Determine the (X, Y) coordinate at the center of the cell enclosing the given text.  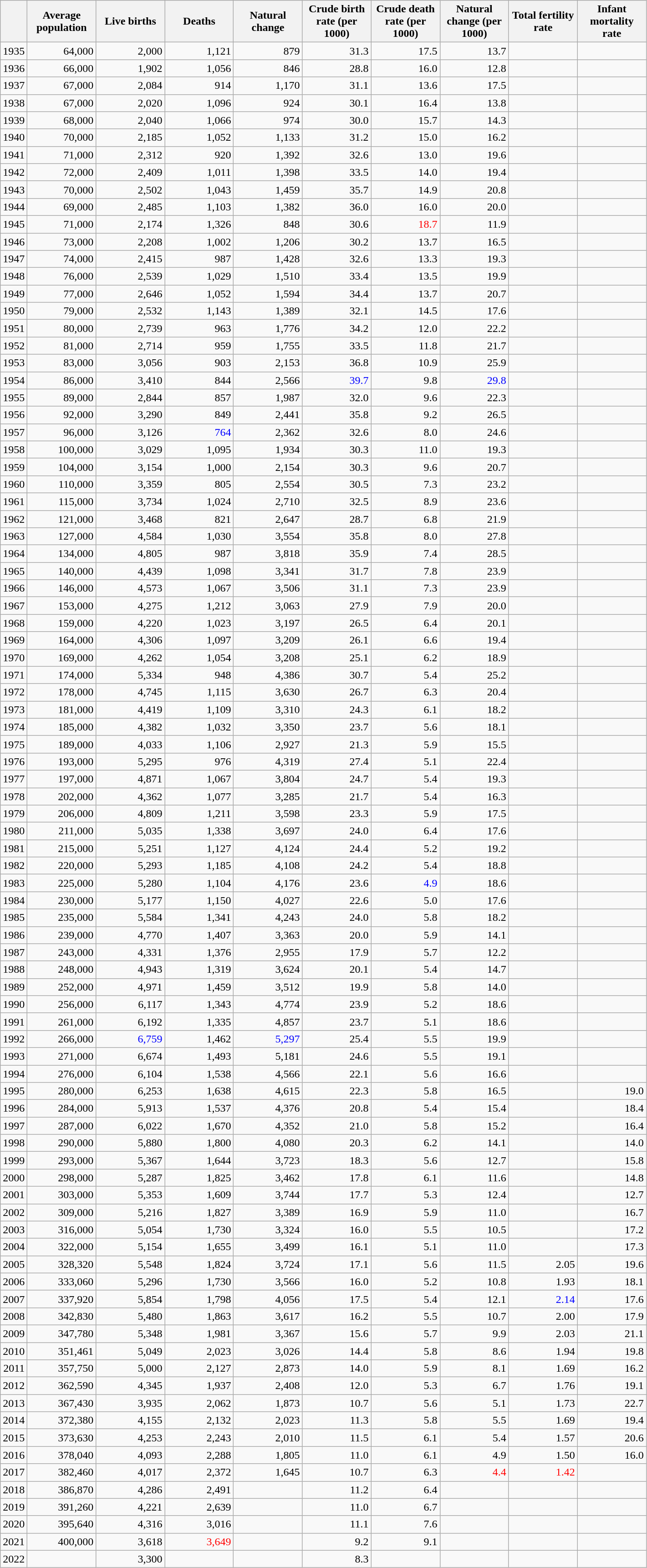
1,023 (199, 623)
5,049 (130, 1351)
220,000 (62, 866)
2009 (14, 1333)
1,341 (199, 918)
1,143 (199, 311)
395,640 (62, 1524)
4,017 (130, 1472)
1,824 (199, 1264)
805 (199, 484)
3,363 (268, 935)
12.8 (474, 68)
27.8 (474, 536)
1,133 (268, 138)
18.8 (474, 866)
30.2 (337, 242)
1973 (14, 710)
193,000 (62, 761)
3,208 (268, 658)
298,000 (62, 1178)
2,243 (199, 1438)
1987 (14, 952)
378,040 (62, 1455)
1,095 (199, 449)
115,000 (62, 501)
1974 (14, 727)
3,063 (268, 606)
89,000 (62, 398)
6,022 (130, 1126)
2,646 (130, 294)
252,000 (62, 987)
1946 (14, 242)
2010 (14, 1351)
1,428 (268, 259)
3,026 (268, 1351)
1996 (14, 1108)
5,295 (130, 761)
146,000 (62, 588)
5,854 (130, 1299)
Crude death rate (per 1000) (405, 21)
3,290 (130, 415)
1.50 (543, 1455)
848 (268, 224)
7.4 (405, 554)
2,185 (130, 138)
1,343 (199, 1004)
4,331 (130, 952)
3,468 (130, 519)
1,981 (199, 1333)
11.8 (405, 346)
7.6 (405, 1524)
31.2 (337, 138)
127,000 (62, 536)
18.7 (405, 224)
36.8 (337, 363)
3,630 (268, 692)
17.8 (337, 1178)
1938 (14, 103)
21.0 (337, 1126)
4,615 (268, 1091)
230,000 (62, 900)
1,645 (268, 1472)
1.76 (543, 1386)
1950 (14, 311)
1,510 (268, 276)
1988 (14, 970)
3,624 (268, 970)
27.4 (337, 761)
4,080 (268, 1143)
3,300 (130, 1559)
4,774 (268, 1004)
1964 (14, 554)
8.6 (474, 1351)
4,286 (130, 1490)
2,362 (268, 432)
357,750 (62, 1369)
10.9 (405, 363)
3,723 (268, 1160)
4,809 (130, 814)
1,115 (199, 692)
1,902 (130, 68)
2,714 (130, 346)
391,260 (62, 1507)
34.2 (337, 328)
4,382 (130, 727)
846 (268, 68)
1,398 (268, 172)
963 (199, 328)
185,000 (62, 727)
1,493 (199, 1056)
1995 (14, 1091)
1,029 (199, 276)
1943 (14, 189)
8.9 (405, 501)
2011 (14, 1369)
1970 (14, 658)
189,000 (62, 744)
1,211 (199, 814)
1951 (14, 328)
2002 (14, 1212)
2,312 (130, 155)
4,419 (130, 710)
903 (199, 363)
68,000 (62, 120)
914 (199, 86)
9.8 (405, 380)
5,280 (130, 883)
16.9 (337, 1212)
5,251 (130, 848)
5,480 (130, 1316)
351,461 (62, 1351)
1945 (14, 224)
1984 (14, 900)
3,341 (268, 571)
1,150 (199, 900)
21.3 (337, 744)
2005 (14, 1264)
1,655 (199, 1247)
1965 (14, 571)
28.5 (474, 554)
225,000 (62, 883)
1,104 (199, 883)
844 (199, 380)
2,409 (130, 172)
3,598 (268, 814)
1935 (14, 51)
13.0 (405, 155)
1993 (14, 1056)
4,805 (130, 554)
2.14 (543, 1299)
243,000 (62, 952)
1936 (14, 68)
1.94 (543, 1351)
1972 (14, 692)
15.7 (405, 120)
2007 (14, 1299)
1,024 (199, 501)
2006 (14, 1282)
1941 (14, 155)
386,870 (62, 1490)
20.6 (612, 1438)
2.03 (543, 1333)
9.1 (405, 1542)
22.7 (612, 1403)
Natural change (per 1000) (474, 21)
13.6 (405, 86)
8.3 (337, 1559)
13.8 (474, 103)
5,216 (130, 1212)
5,000 (130, 1369)
2,441 (268, 415)
Average population (62, 21)
821 (199, 519)
25.9 (474, 363)
100,000 (62, 449)
74,000 (62, 259)
2008 (14, 1316)
1,054 (199, 658)
276,000 (62, 1073)
96,000 (62, 432)
1997 (14, 1126)
2,040 (130, 120)
1991 (14, 1021)
26.7 (337, 692)
5,181 (268, 1056)
3,554 (268, 536)
367,430 (62, 1403)
5,297 (268, 1039)
1,644 (199, 1160)
4,566 (268, 1073)
17.7 (337, 1195)
256,000 (62, 1004)
1998 (14, 1143)
1990 (14, 1004)
7.8 (405, 571)
178,000 (62, 692)
76,000 (62, 276)
248,000 (62, 970)
3,818 (268, 554)
5,913 (130, 1108)
1975 (14, 744)
6.8 (405, 519)
2,020 (130, 103)
2,502 (130, 189)
1969 (14, 640)
1986 (14, 935)
11.3 (337, 1420)
4,316 (130, 1524)
5,353 (130, 1195)
4,243 (268, 918)
1977 (14, 779)
372,380 (62, 1420)
1,335 (199, 1021)
4,439 (130, 571)
1947 (14, 259)
1,326 (199, 224)
974 (268, 120)
1,873 (268, 1403)
920 (199, 155)
1980 (14, 831)
1989 (14, 987)
3,618 (130, 1542)
3,617 (268, 1316)
14.4 (337, 1351)
3,056 (130, 363)
1940 (14, 138)
1,382 (268, 207)
8.1 (474, 1369)
1983 (14, 883)
1,109 (199, 710)
1,800 (199, 1143)
2,639 (199, 1507)
69,000 (62, 207)
1985 (14, 918)
4,362 (130, 797)
11.9 (474, 224)
29.8 (474, 380)
17.2 (612, 1230)
Infant mortality rate (612, 21)
1,538 (199, 1073)
4,943 (130, 970)
337,920 (62, 1299)
1953 (14, 363)
976 (199, 761)
303,000 (62, 1195)
2014 (14, 1420)
35.7 (337, 189)
1992 (14, 1039)
3,935 (130, 1403)
293,000 (62, 1160)
9.9 (474, 1333)
24.2 (337, 866)
309,000 (62, 1212)
18.9 (474, 658)
18.4 (612, 1108)
1,407 (199, 935)
22.1 (337, 1073)
31.7 (337, 571)
400,000 (62, 1542)
21.1 (612, 1333)
174,000 (62, 675)
287,000 (62, 1126)
22.6 (337, 900)
16.3 (474, 797)
11.2 (337, 1490)
5,548 (130, 1264)
215,000 (62, 848)
3,744 (268, 1195)
6,253 (130, 1091)
3,566 (268, 1282)
34.4 (337, 294)
2000 (14, 1178)
1.42 (543, 1472)
1,987 (268, 398)
266,000 (62, 1039)
3,285 (268, 797)
79,000 (62, 311)
25.1 (337, 658)
2,844 (130, 398)
4,108 (268, 866)
4,220 (130, 623)
14.9 (405, 189)
2001 (14, 1195)
12.1 (474, 1299)
5,296 (130, 1282)
2,539 (130, 276)
134,000 (62, 554)
1,805 (268, 1455)
15.5 (474, 744)
36.0 (337, 207)
16.6 (474, 1073)
6,117 (130, 1004)
2,491 (199, 1490)
104,000 (62, 467)
3,350 (268, 727)
1968 (14, 623)
1,000 (199, 467)
2018 (14, 1490)
1971 (14, 675)
27.9 (337, 606)
26.1 (337, 640)
4,275 (130, 606)
3,197 (268, 623)
25.4 (337, 1039)
6,759 (130, 1039)
4,871 (130, 779)
1,185 (199, 866)
19.2 (474, 848)
4,056 (268, 1299)
1.57 (543, 1438)
3,499 (268, 1247)
7.9 (405, 606)
73,000 (62, 242)
1961 (14, 501)
14.5 (405, 311)
1,537 (199, 1108)
83,000 (62, 363)
1,077 (199, 797)
1,043 (199, 189)
1,002 (199, 242)
2,174 (130, 224)
197,000 (62, 779)
181,000 (62, 710)
13.3 (405, 259)
3,389 (268, 1212)
1,103 (199, 207)
764 (199, 432)
10.8 (474, 1282)
2,084 (130, 86)
3,367 (268, 1333)
11.6 (474, 1178)
24.4 (337, 848)
1,937 (199, 1386)
5,293 (130, 866)
3,126 (130, 432)
328,320 (62, 1264)
1952 (14, 346)
2019 (14, 1507)
20.3 (337, 1143)
164,000 (62, 640)
382,460 (62, 1472)
347,780 (62, 1333)
280,000 (62, 1091)
30.6 (337, 224)
1,776 (268, 328)
2,132 (199, 1420)
2012 (14, 1386)
16.7 (612, 1212)
4,352 (268, 1126)
15.8 (612, 1160)
5,154 (130, 1247)
1978 (14, 797)
1,056 (199, 68)
30.1 (337, 103)
2,873 (268, 1369)
92,000 (62, 415)
23.3 (337, 814)
1,594 (268, 294)
1,863 (199, 1316)
1,338 (199, 831)
333,060 (62, 1282)
5,177 (130, 900)
4,027 (268, 900)
2,927 (268, 744)
5,584 (130, 918)
Crude birth rate (per 1000) (337, 21)
16.1 (337, 1247)
4,221 (130, 1507)
2004 (14, 1247)
4,345 (130, 1386)
15.2 (474, 1126)
1979 (14, 814)
2,647 (268, 519)
2.05 (543, 1264)
1982 (14, 866)
1,127 (199, 848)
316,000 (62, 1230)
3,697 (268, 831)
4,155 (130, 1420)
1,206 (268, 242)
19.0 (612, 1091)
13.5 (405, 276)
322,000 (62, 1247)
879 (268, 51)
110,000 (62, 484)
1.93 (543, 1282)
72,000 (62, 172)
2,372 (199, 1472)
5,054 (130, 1230)
140,000 (62, 571)
20.4 (474, 692)
2,010 (268, 1438)
2022 (14, 1559)
1,106 (199, 744)
284,000 (62, 1108)
1956 (14, 415)
3,209 (268, 640)
Live births (130, 21)
3,512 (268, 987)
1,096 (199, 103)
4,176 (268, 883)
4,386 (268, 675)
1955 (14, 398)
28.8 (337, 68)
86,000 (62, 380)
1942 (14, 172)
4,584 (130, 536)
1,638 (199, 1091)
239,000 (62, 935)
3,804 (268, 779)
2,153 (268, 363)
4,093 (130, 1455)
1976 (14, 761)
1,121 (199, 51)
1,934 (268, 449)
3,410 (130, 380)
3,154 (130, 467)
153,000 (62, 606)
2013 (14, 1403)
4,971 (130, 987)
1,376 (199, 952)
4,033 (130, 744)
1,212 (199, 606)
206,000 (62, 814)
66,000 (62, 68)
342,830 (62, 1316)
1,170 (268, 86)
1,030 (199, 536)
362,590 (62, 1386)
6,674 (130, 1056)
1939 (14, 120)
24.7 (337, 779)
4.4 (474, 1472)
2,566 (268, 380)
1962 (14, 519)
1966 (14, 588)
2003 (14, 1230)
4,319 (268, 761)
1959 (14, 467)
1949 (14, 294)
Total fertility rate (543, 21)
261,000 (62, 1021)
1.73 (543, 1403)
3,649 (199, 1542)
2,710 (268, 501)
3,029 (130, 449)
18.3 (337, 1160)
1937 (14, 86)
1944 (14, 207)
28.7 (337, 519)
6,104 (130, 1073)
5,880 (130, 1143)
4,376 (268, 1108)
2,062 (199, 1403)
3,324 (268, 1230)
1,825 (199, 1178)
Natural change (268, 21)
25.2 (474, 675)
4,770 (130, 935)
121,000 (62, 519)
23.2 (474, 484)
6,192 (130, 1021)
1981 (14, 848)
3,359 (130, 484)
2020 (14, 1524)
2,288 (199, 1455)
1,389 (268, 311)
35.9 (337, 554)
924 (268, 103)
4,124 (268, 848)
5,287 (130, 1178)
1,032 (199, 727)
4,306 (130, 640)
1999 (14, 1160)
2,554 (268, 484)
2,000 (130, 51)
2,208 (130, 242)
22.4 (474, 761)
4,573 (130, 588)
17.3 (612, 1247)
235,000 (62, 918)
5.0 (405, 900)
1957 (14, 432)
30.7 (337, 675)
4,745 (130, 692)
3,724 (268, 1264)
30.5 (337, 484)
1,462 (199, 1039)
33.4 (337, 276)
17.1 (337, 1264)
2,127 (199, 1369)
1994 (14, 1073)
1,798 (199, 1299)
12.2 (474, 952)
2,532 (130, 311)
21.9 (474, 519)
2.00 (543, 1316)
4,253 (130, 1438)
1,098 (199, 571)
3,016 (199, 1524)
24.3 (337, 710)
159,000 (62, 623)
1,319 (199, 970)
1,392 (268, 155)
290,000 (62, 1143)
4,857 (268, 1021)
211,000 (62, 831)
2021 (14, 1542)
1,097 (199, 640)
10.5 (474, 1230)
1,609 (199, 1195)
Deaths (199, 21)
1,011 (199, 172)
2,415 (130, 259)
15.6 (337, 1333)
849 (199, 415)
857 (199, 398)
3,462 (268, 1178)
14.7 (474, 970)
15.0 (405, 138)
15.4 (474, 1108)
6.6 (405, 640)
81,000 (62, 346)
1,066 (199, 120)
1948 (14, 276)
19.8 (612, 1351)
32.1 (337, 311)
2,408 (268, 1386)
3,310 (268, 710)
373,630 (62, 1438)
2,154 (268, 467)
2017 (14, 1472)
22.2 (474, 328)
1954 (14, 380)
2016 (14, 1455)
1958 (14, 449)
14.3 (474, 120)
2,739 (130, 328)
1,755 (268, 346)
202,000 (62, 797)
5,367 (130, 1160)
1967 (14, 606)
2015 (14, 1438)
3,506 (268, 588)
959 (199, 346)
14.8 (612, 1178)
3,734 (130, 501)
11.1 (337, 1524)
5,035 (130, 831)
4,262 (130, 658)
271,000 (62, 1056)
5,334 (130, 675)
1,670 (199, 1126)
1963 (14, 536)
80,000 (62, 328)
948 (199, 675)
39.7 (337, 380)
32.5 (337, 501)
32.0 (337, 398)
12.4 (474, 1195)
1,827 (199, 1212)
169,000 (62, 658)
64,000 (62, 51)
5,348 (130, 1333)
1960 (14, 484)
30.0 (337, 120)
2,485 (130, 207)
31.3 (337, 51)
2,955 (268, 952)
77,000 (62, 294)
